Locate the cell with the specified text and output its (x, y) center coordinate. 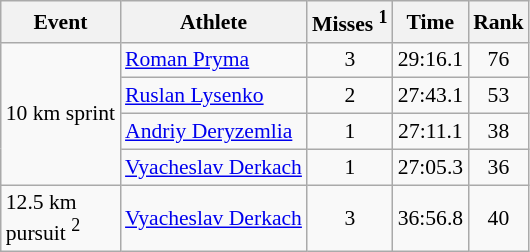
Event (60, 22)
Andriy Deryzemlia (214, 132)
53 (498, 96)
38 (498, 132)
Roman Pryma (214, 60)
Rank (498, 22)
29:16.1 (430, 60)
12.5 km pursuit 2 (60, 218)
Athlete (214, 22)
36 (498, 167)
40 (498, 218)
27:11.1 (430, 132)
Ruslan Lysenko (214, 96)
Misses 1 (350, 22)
27:43.1 (430, 96)
27:05.3 (430, 167)
10 km sprint (60, 113)
76 (498, 60)
2 (350, 96)
36:56.8 (430, 218)
Time (430, 22)
